For the text-containing cell, return its midpoint in (x, y) coordinate format. 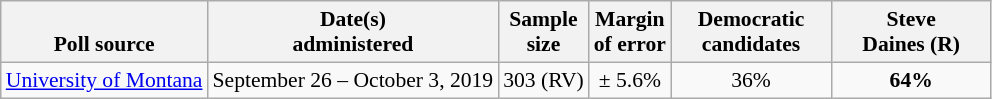
303 (RV) (544, 80)
± 5.6% (630, 80)
Democraticcandidates (751, 32)
September 26 – October 3, 2019 (354, 80)
Marginof error (630, 32)
36% (751, 80)
SteveDaines (R) (911, 32)
Poll source (104, 32)
Date(s)administered (354, 32)
64% (911, 80)
Samplesize (544, 32)
University of Montana (104, 80)
